Locate the cell with the specified text and output its (X, Y) center coordinate. 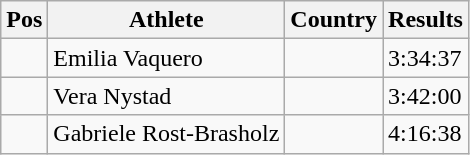
Emilia Vaquero (166, 58)
Results (426, 20)
Pos (24, 20)
3:34:37 (426, 58)
Vera Nystad (166, 96)
3:42:00 (426, 96)
Country (334, 20)
Athlete (166, 20)
4:16:38 (426, 134)
Gabriele Rost-Brasholz (166, 134)
